Output the [x, y] coordinate of the center of the cell containing the given text.  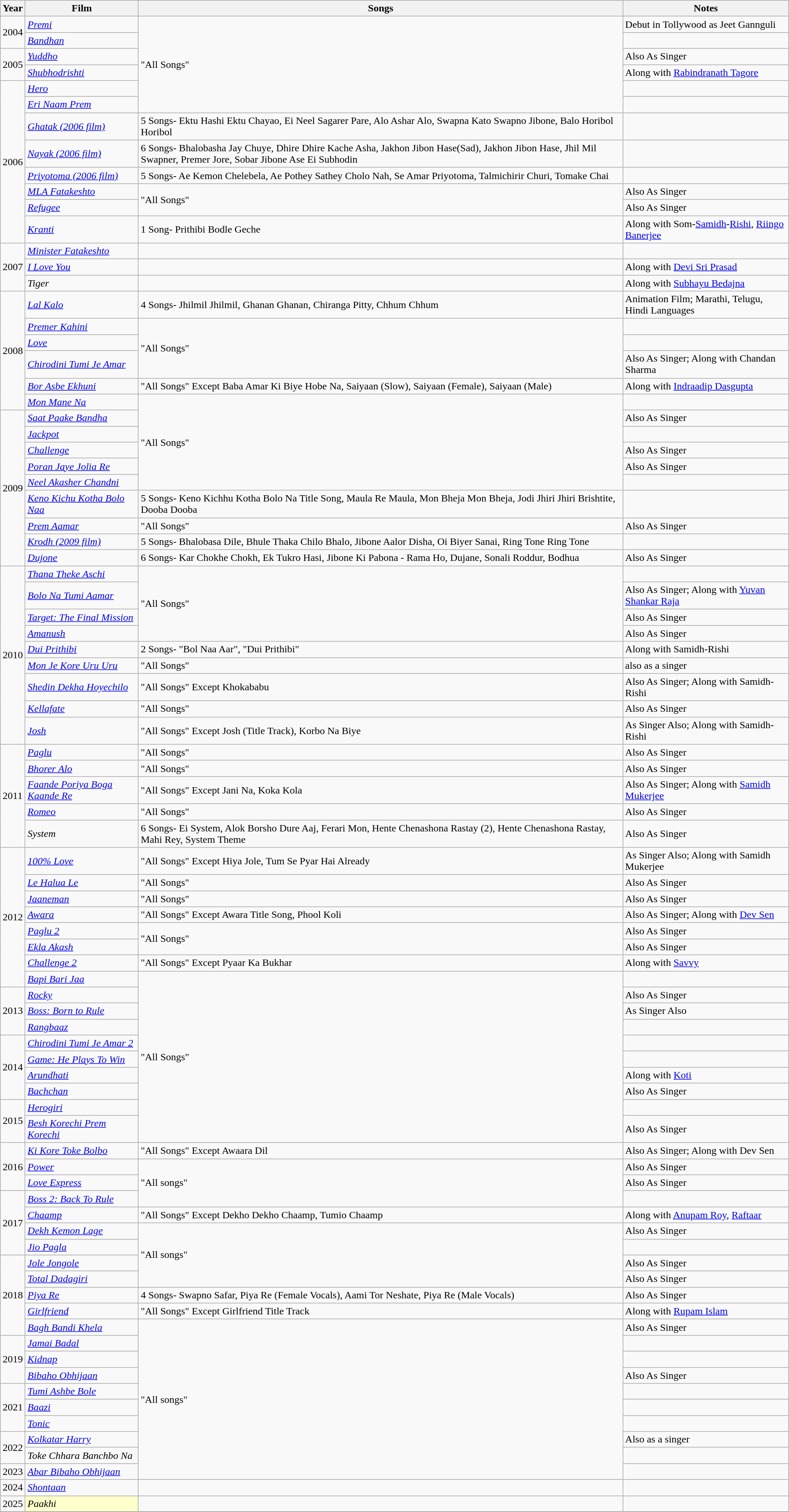
2009 [13, 488]
Tonic [82, 1424]
MLA Fatakeshto [82, 191]
Bor Asbe Ekhuni [82, 386]
Ekla Akash [82, 947]
Bapi Bari Jaa [82, 979]
Shedin Dekha Hoyechilo [82, 687]
Ghatak (2006 film) [82, 126]
Also As Singer; Along with Samidh-Rishi [706, 687]
I Love You [82, 267]
"All Songs" Except Pyaar Ka Bukhar [380, 963]
Ki Kore Toke Bolbo [82, 1151]
Along with Indraadip Dasgupta [706, 386]
Nayak (2006 film) [82, 153]
Along with Rabindranath Tagore [706, 72]
2017 [13, 1223]
Toke Chhara Banchbo Na [82, 1456]
Along with Samidh-Rishi [706, 649]
System [82, 834]
Kolkatar Harry [82, 1440]
"All Songs" Except Baba Amar Ki Biye Hobe Na, Saiyaan (Slow), Saiyaan (Female), Saiyaan (Male) [380, 386]
2024 [13, 1488]
Kidnap [82, 1359]
2005 [13, 64]
Dujone [82, 558]
"All Songs" Except Girlfriend Title Track [380, 1311]
Challenge 2 [82, 963]
Tumi Ashbe Bole [82, 1391]
Mon Mane Na [82, 402]
5 Songs- Ae Kemon Chelebela, Ae Pothey Sathey Cholo Nah, Se Amar Priyotoma, Talmichirir Churi, Tomake Chai [380, 175]
Bolo Na Tumi Aamar [82, 596]
Herogiri [82, 1107]
Along with Devi Sri Prasad [706, 267]
"All Songs" Except Awara Title Song, Phool Koli [380, 915]
Paglu [82, 752]
2022 [13, 1448]
Thana Theke Aschi [82, 574]
Debut in Tollywood as Jeet Gannguli [706, 24]
Chirodini Tumi Je Amar [82, 364]
2013 [13, 1011]
Also As Singer; Along with Samidh Mukerjee [706, 790]
As Singer Also; Along with Samidh Mukerjee [706, 861]
Piya Re [82, 1295]
Along with Som-Samidh-Rishi, Riingo Banerjee [706, 229]
Animation Film; Marathi, Telugu, Hindi Languages [706, 305]
Love [82, 343]
Shubhodrishti [82, 72]
Also as a singer [706, 1440]
Target: The Final Mission [82, 617]
6 Songs- Kar Chokhe Chokh, Ek Tukro Hasi, Jibone Ki Pabona - Rama Ho, Dujane, Sonali Roddur, Bodhua [380, 558]
Total Dadagiri [82, 1279]
Keno Kichu Kotha Bolo Naa [82, 504]
Refugee [82, 207]
Game: He Plays To Win [82, 1059]
"All Songs" Except Jani Na, Koka Kola [380, 790]
Along with Rupam Islam [706, 1311]
Eri Naam Prem [82, 105]
Paglu 2 [82, 931]
2007 [13, 267]
Girlfriend [82, 1311]
Bagh Bandi Khela [82, 1327]
"All Songs" Except Hiya Jole, Tum Se Pyar Hai Already [380, 861]
"All Songs" Except Dekho Dekho Chaamp, Tumio Chaamp [380, 1215]
As Singer Also; Along with Samidh-Rishi [706, 731]
Jackpot [82, 434]
Jaaneman [82, 899]
Love Express [82, 1183]
2012 [13, 917]
Bachchan [82, 1091]
2019 [13, 1359]
Paakhi [82, 1504]
Besh Korechi Prem Korechi [82, 1129]
Prem Aamar [82, 525]
2006 [13, 162]
"All Songs" Except Awaara Dil [380, 1151]
Year [13, 8]
Neel Akasher Chandni [82, 482]
Premer Kahini [82, 327]
Dui Prithibi [82, 649]
Le Halua Le [82, 883]
also as a singer [706, 665]
Amanush [82, 633]
Chirodini Tumi Je Amar 2 [82, 1043]
2 Songs- "Bol Naa Aar", "Dui Prithibi" [380, 649]
2016 [13, 1167]
Along with Anupam Roy, Raftaar [706, 1215]
Jole Jongole [82, 1263]
2023 [13, 1472]
Romeo [82, 812]
Rocky [82, 995]
100% Love [82, 861]
Poran Jaye Jolia Re [82, 466]
Jio Pagla [82, 1247]
Also As Singer; Along with Yuvan Shankar Raja [706, 596]
Awara [82, 915]
Bandhan [82, 40]
4 Songs- Swapno Safar, Piya Re (Female Vocals), Aami Tor Neshate, Piya Re (Male Vocals) [380, 1295]
Tiger [82, 283]
Boss: Born to Rule [82, 1011]
2018 [13, 1295]
Hero [82, 88]
Chaamp [82, 1215]
Saat Paake Bandha [82, 418]
5 Songs- Ektu Hashi Ektu Chayao, Ei Neel Sagarer Pare, Alo Ashar Alo, Swapna Kato Swapno Jibone, Balo Horibol Horibol [380, 126]
Shontaan [82, 1488]
Premi [82, 24]
Power [82, 1167]
5 Songs- Keno Kichhu Kotha Bolo Na Title Song, Maula Re Maula, Mon Bheja Mon Bheja, Jodi Jhiri Jhiri Brishtite, Dooba Dooba [380, 504]
Josh [82, 731]
1 Song- Prithibi Bodle Geche [380, 229]
4 Songs- Jhilmil Jhilmil, Ghanan Ghanan, Chiranga Pitty, Chhum Chhum [380, 305]
5 Songs- Bhalobasa Dile, Bhule Thaka Chilo Bhalo, Jibone Aalor Disha, Oi Biyer Sanai, Ring Tone Ring Tone [380, 542]
Minister Fatakeshto [82, 251]
2014 [13, 1067]
Arundhati [82, 1075]
2021 [13, 1407]
Kranti [82, 229]
2010 [13, 655]
Faande Poriya Boga Kaande Re [82, 790]
"All Songs" Except Josh (Title Track), Korbo Na Biye [380, 731]
Also As Singer; Along with Chandan Sharma [706, 364]
Bhorer Alo [82, 768]
Yuddho [82, 56]
Bibaho Obhijaan [82, 1375]
Priyotoma (2006 film) [82, 175]
Rangbaaz [82, 1027]
Film [82, 8]
Notes [706, 8]
2004 [13, 32]
Along with Savvy [706, 963]
Kellafate [82, 709]
Along with Subhayu Bedajna [706, 283]
Jamai Badal [82, 1343]
Mon Je Kore Uru Uru [82, 665]
Abar Bibaho Obhijaan [82, 1472]
2025 [13, 1504]
Challenge [82, 450]
Krodh (2009 film) [82, 542]
6 Songs- Ei System, Alok Borsho Dure Aaj, Ferari Mon, Hente Chenashona Rastay (2), Hente Chenashona Rastay, Mahi Rey, System Theme [380, 834]
Dekh Kemon Lage [82, 1231]
Baazi [82, 1407]
Along with Koti [706, 1075]
As Singer Also [706, 1011]
2008 [13, 351]
"All Songs" Except Khokababu [380, 687]
Lal Kalo [82, 305]
Songs [380, 8]
2011 [13, 796]
Boss 2: Back To Rule [82, 1199]
2015 [13, 1121]
